Detect which cell encompasses the target text, then output its (X, Y) center coordinate. 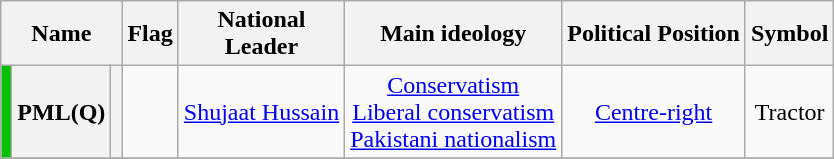
Tractor (789, 112)
Symbol (789, 34)
Shujaat Hussain (261, 112)
Political Position (654, 34)
Flag (150, 34)
PML(Q) (62, 112)
ConservatismLiberal conservatismPakistani nationalism (454, 112)
Centre-right (654, 112)
Name (62, 34)
Main ideology (454, 34)
NationalLeader (261, 34)
